Output the [x, y] coordinate of the center of the cell containing the given text.  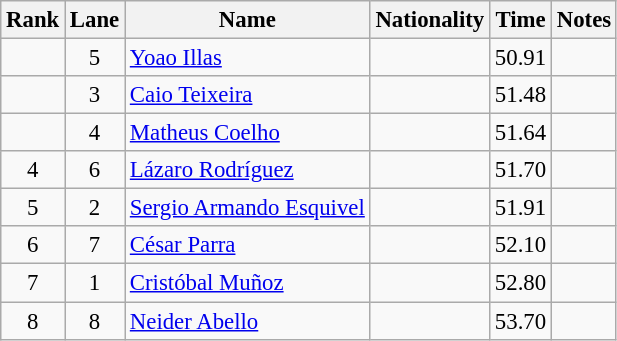
Sergio Armando Esquivel [248, 208]
51.70 [521, 170]
Notes [584, 20]
51.91 [521, 208]
52.10 [521, 245]
52.80 [521, 283]
Nationality [430, 20]
51.64 [521, 133]
Lázaro Rodríguez [248, 170]
Time [521, 20]
2 [95, 208]
3 [95, 95]
Yoao Illas [248, 58]
César Parra [248, 245]
50.91 [521, 58]
Cristóbal Muñoz [248, 283]
Lane [95, 20]
Matheus Coelho [248, 133]
Caio Teixeira [248, 95]
53.70 [521, 321]
51.48 [521, 95]
1 [95, 283]
Rank [33, 20]
Neider Abello [248, 321]
Name [248, 20]
